Return the [X, Y] coordinate for the center point of the cell that contains the specified text.  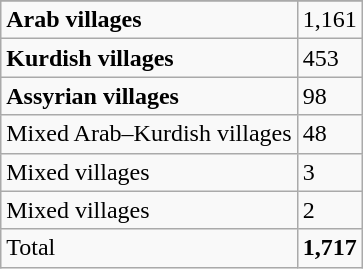
Arab villages [149, 20]
1,717 [330, 248]
453 [330, 58]
Kurdish villages [149, 58]
Mixed Arab–Kurdish villages [149, 134]
Total [149, 248]
98 [330, 96]
3 [330, 172]
2 [330, 210]
Assyrian villages [149, 96]
1,161 [330, 20]
48 [330, 134]
